Output the [X, Y] coordinate of the center of the cell containing the given text.  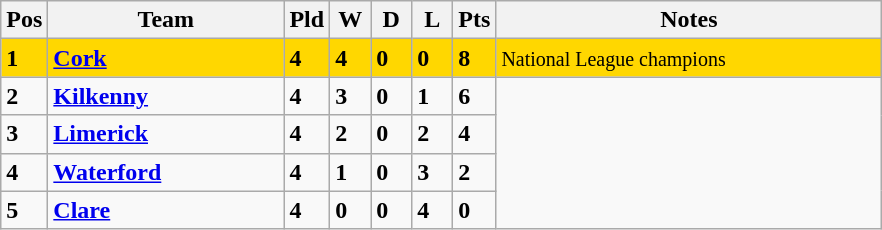
W [350, 20]
National League champions [689, 58]
Notes [689, 20]
Cork [166, 58]
Pos [24, 20]
D [392, 20]
Waterford [166, 172]
Pts [474, 20]
8 [474, 58]
6 [474, 96]
Limerick [166, 134]
Kilkenny [166, 96]
L [432, 20]
Pld [307, 20]
5 [24, 210]
Team [166, 20]
Clare [166, 210]
